For the text-containing cell, return its midpoint in [X, Y] coordinate format. 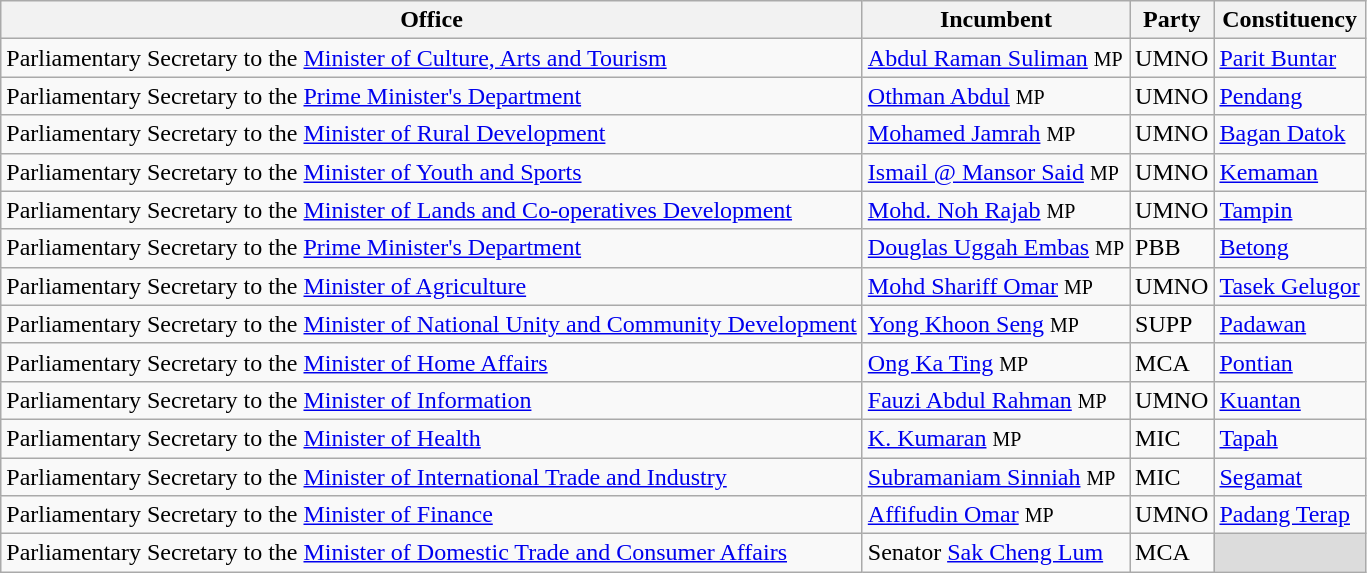
Tapah [1290, 438]
Parliamentary Secretary to the Minister of Lands and Co-operatives Development [432, 210]
Segamat [1290, 477]
Office [432, 20]
Affifudin Omar MP [996, 515]
Parit Buntar [1290, 58]
Mohamed Jamrah MP [996, 134]
Ong Ka Ting MP [996, 362]
PBB [1172, 248]
Abdul Raman Suliman MP [996, 58]
Parliamentary Secretary to the Minister of National Unity and Community Development [432, 324]
Parliamentary Secretary to the Minister of Health [432, 438]
Mohd. Noh Rajab MP [996, 210]
Incumbent [996, 20]
Parliamentary Secretary to the Minister of Youth and Sports [432, 172]
Othman Abdul MP [996, 96]
Parliamentary Secretary to the Minister of Domestic Trade and Consumer Affairs [432, 553]
Constituency [1290, 20]
Parliamentary Secretary to the Minister of Information [432, 400]
Parliamentary Secretary to the Minister of Finance [432, 515]
Kemaman [1290, 172]
Ismail @ Mansor Said MP [996, 172]
Parliamentary Secretary to the Minister of Rural Development [432, 134]
K. Kumaran MP [996, 438]
Parliamentary Secretary to the Minister of Culture, Arts and Tourism [432, 58]
Bagan Datok [1290, 134]
Parliamentary Secretary to the Minister of Home Affairs [432, 362]
Padang Terap [1290, 515]
Betong [1290, 248]
Tampin [1290, 210]
Parliamentary Secretary to the Minister of International Trade and Industry [432, 477]
Kuantan [1290, 400]
Parliamentary Secretary to the Minister of Agriculture [432, 286]
Padawan [1290, 324]
Douglas Uggah Embas MP [996, 248]
Pendang [1290, 96]
Subramaniam Sinniah MP [996, 477]
Senator Sak Cheng Lum [996, 553]
Pontian [1290, 362]
Party [1172, 20]
Yong Khoon Seng MP [996, 324]
Tasek Gelugor [1290, 286]
SUPP [1172, 324]
Mohd Shariff Omar MP [996, 286]
Fauzi Abdul Rahman MP [996, 400]
